Locate the cell with the specified text and output its [x, y] center coordinate. 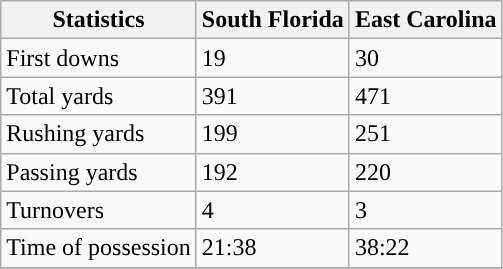
Rushing yards [99, 134]
38:22 [426, 248]
Statistics [99, 20]
Total yards [99, 96]
First downs [99, 58]
South Florida [272, 20]
3 [426, 210]
East Carolina [426, 20]
Turnovers [99, 210]
391 [272, 96]
Passing yards [99, 172]
Time of possession [99, 248]
21:38 [272, 248]
199 [272, 134]
471 [426, 96]
192 [272, 172]
30 [426, 58]
251 [426, 134]
220 [426, 172]
4 [272, 210]
19 [272, 58]
